Output the [x, y] coordinate of the center of the cell containing the given text.  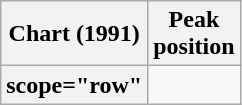
Chart (1991) [74, 34]
Peakposition [194, 34]
scope="row" [74, 85]
